From the cell containing the given text, extract its center point as (x, y) coordinate. 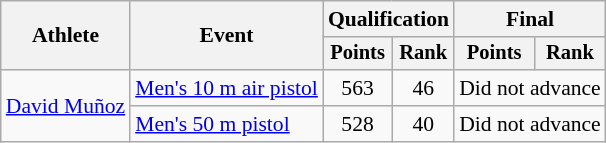
Men's 50 m pistol (226, 124)
Final (530, 19)
Event (226, 36)
Athlete (66, 36)
Men's 10 m air pistol (226, 88)
Qualification (388, 19)
David Muñoz (66, 106)
563 (358, 88)
40 (423, 124)
46 (423, 88)
528 (358, 124)
